Locate the cell with the specified text and output its (X, Y) center coordinate. 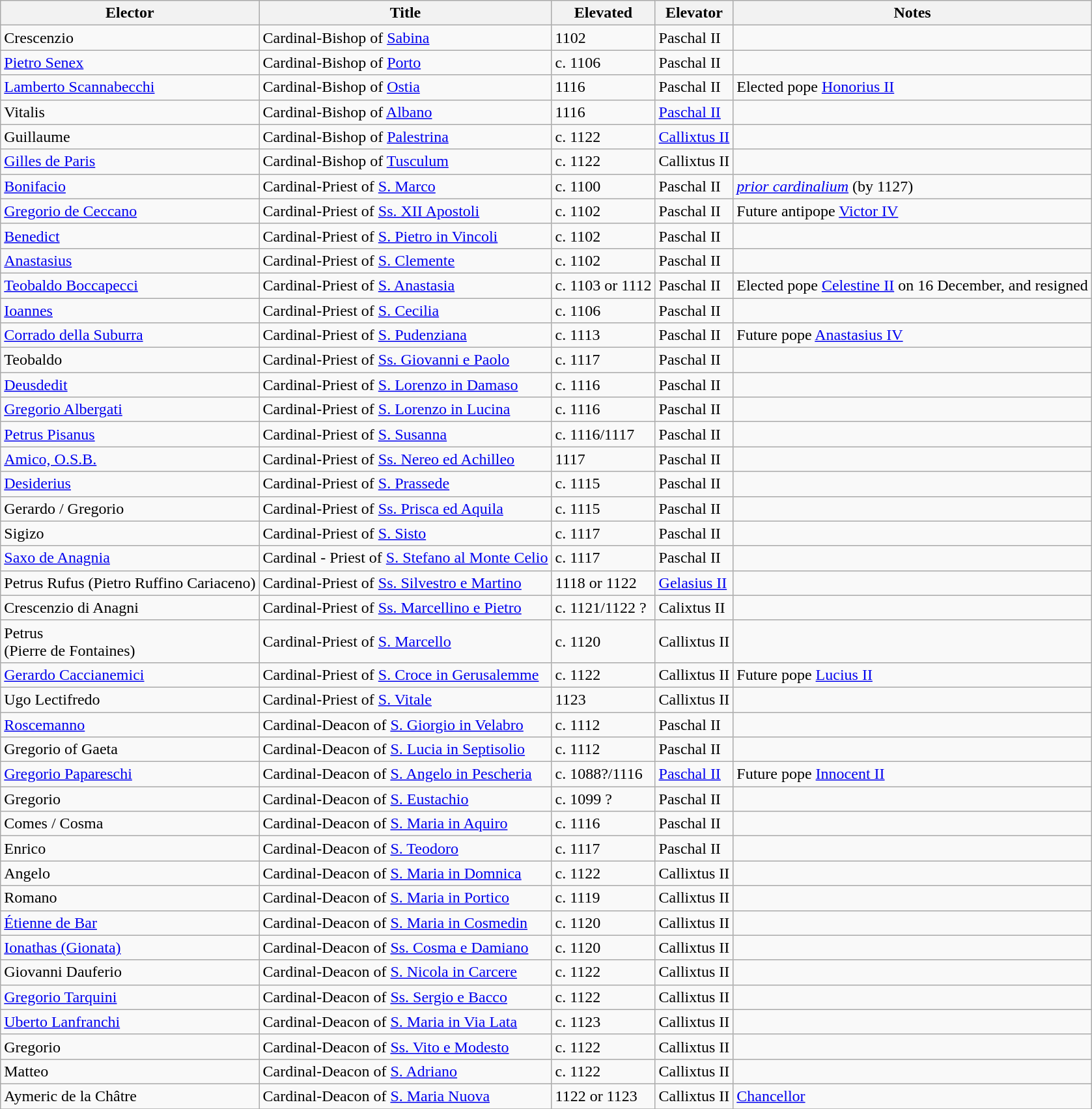
Cardinal-Deacon of S. Eustachio (405, 799)
Cardinal-Priest of S. Cecilia (405, 311)
Aymeric de la Châtre (130, 1096)
Cardinal-Bishop of Palestrina (405, 137)
Guillaume (130, 137)
c. 1103 or 1112 (603, 285)
Cardinal-Priest of Ss. Nereo ed Achilleo (405, 459)
Cardinal-Bishop of Porto (405, 63)
Future antipope Victor IV (913, 211)
Cardinal-Priest of S. Pudenziana (405, 335)
c. 1123 (603, 1022)
Petrus(Pierre de Fontaines) (130, 641)
Sigizo (130, 533)
Gilles de Paris (130, 161)
Cardinal-Deacon of S. Nicola in Carcere (405, 972)
Cardinal-Deacon of S. Maria in Aquiro (405, 824)
Cardinal-Deacon of Ss. Vito e Modesto (405, 1046)
Elected pope Honorius II (913, 87)
Angelo (130, 873)
Gregorio Albergati (130, 410)
Cardinal-Deacon of S. Lucia in Septisolio (405, 750)
Cardinal-Priest of S. Clemente (405, 260)
Cardinal-Bishop of Albano (405, 112)
Cardinal-Deacon of S. Adriano (405, 1071)
Gerardo Caccianemici (130, 675)
Crescenzio (130, 38)
c. 1113 (603, 335)
Elector (130, 13)
Étienne de Bar (130, 923)
c. 1121/1122 ? (603, 608)
Chancellor (913, 1096)
Cardinal-Priest of S. Marco (405, 186)
Cardinal-Priest of Ss. Silvestro e Martino (405, 583)
Cardinal-Priest of S. Pietro in Vincoli (405, 236)
Lamberto Scannabecchi (130, 87)
Cardinal-Deacon of S. Teodoro (405, 849)
c. 1088?/1116 (603, 774)
Gregorio de Ceccano (130, 211)
Cardinal-Bishop of Ostia (405, 87)
Future pope Lucius II (913, 675)
Romano (130, 898)
Elected pope Celestine II on 16 December, and resigned (913, 285)
c. 1116/1117 (603, 434)
Cardinal-Deacon of S. Maria in Via Lata (405, 1022)
1118 or 1122 (603, 583)
Cardinal-Priest of S. Prassede (405, 484)
c. 1119 (603, 898)
Uberto Lanfranchi (130, 1022)
Cardinal-Priest of S. Lorenzo in Lucina (405, 410)
Cardinal-Priest of S. Croce in Gerusalemme (405, 675)
Cardinal - Priest of S. Stefano al Monte Celio (405, 558)
Gerardo / Gregorio (130, 509)
Cardinal-Deacon of S. Maria in Cosmedin (405, 923)
Cardinal-Deacon of S. Angelo in Pescheria (405, 774)
1102 (603, 38)
Cardinal-Deacon of Ss. Cosma e Damiano (405, 948)
Bonifacio (130, 186)
Cardinal-Deacon of Ss. Sergio e Bacco (405, 997)
Saxo de Anagnia (130, 558)
Ioannes (130, 311)
Roscemanno (130, 725)
Gelasius II (694, 583)
Cardinal-Deacon of S. Maria Nuova (405, 1096)
1117 (603, 459)
prior cardinalium (by 1127) (913, 186)
Vitalis (130, 112)
Future pope Anastasius IV (913, 335)
Cardinal-Priest of S. Susanna (405, 434)
1123 (603, 699)
Matteo (130, 1071)
Petrus Pisanus (130, 434)
Calixtus II (694, 608)
Cardinal-Deacon of S. Maria in Domnica (405, 873)
1122 or 1123 (603, 1096)
Enrico (130, 849)
Anastasius (130, 260)
Ionathas (Gionata) (130, 948)
Pietro Senex (130, 63)
Comes / Cosma (130, 824)
c. 1100 (603, 186)
Cardinal-Priest of S. Marcello (405, 641)
Elevator (694, 13)
Gregorio Tarquini (130, 997)
Future pope Innocent II (913, 774)
Desiderius (130, 484)
Gregorio of Gaeta (130, 750)
Cardinal-Priest of Ss. Prisca ed Aquila (405, 509)
Cardinal-Priest of S. Vitale (405, 699)
Cardinal-Bishop of Tusculum (405, 161)
Cardinal-Bishop of Sabina (405, 38)
Cardinal-Deacon of S. Giorgio in Velabro (405, 725)
Gregorio Papareschi (130, 774)
Cardinal-Priest of Ss. XII Apostoli (405, 211)
Cardinal-Priest of S. Anastasia (405, 285)
c. 1099 ? (603, 799)
Deusdedit (130, 385)
Notes (913, 13)
Petrus Rufus (Pietro Ruffino Cariaceno) (130, 583)
Amico, O.S.B. (130, 459)
Title (405, 13)
Cardinal-Priest of S. Sisto (405, 533)
Cardinal-Deacon of S. Maria in Portico (405, 898)
Cardinal-Priest of S. Lorenzo in Damaso (405, 385)
Giovanni Dauferio (130, 972)
Cardinal-Priest of Ss. Giovanni e Paolo (405, 360)
Crescenzio di Anagni (130, 608)
Elevated (603, 13)
Corrado della Suburra (130, 335)
Cardinal-Priest of Ss. Marcellino e Pietro (405, 608)
Teobaldo Boccapecci (130, 285)
Benedict (130, 236)
Teobaldo (130, 360)
Ugo Lectifredo (130, 699)
